Pinpoint the cell where the given text exists, returning its (X, Y) midpoint coordinate. 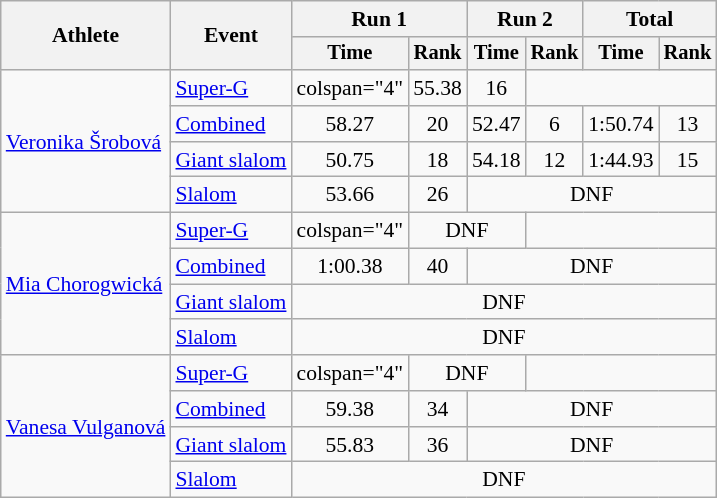
55.83 (350, 445)
52.47 (496, 124)
54.18 (496, 160)
58.27 (350, 124)
Run 2 (525, 19)
Mia Chorogwická (86, 284)
26 (438, 195)
Run 1 (378, 19)
36 (438, 445)
15 (688, 160)
40 (438, 267)
12 (555, 160)
53.66 (350, 195)
59.38 (350, 409)
1:44.93 (620, 160)
18 (438, 160)
1:50.74 (620, 124)
Veronika Šrobová (86, 141)
50.75 (350, 160)
20 (438, 124)
1:00.38 (350, 267)
Athlete (86, 36)
Vanesa Vulganová (86, 426)
Event (230, 36)
6 (555, 124)
34 (438, 409)
13 (688, 124)
16 (496, 88)
Total (650, 19)
55.38 (438, 88)
